Return the [X, Y] coordinate for the center point of the cell that contains the specified text.  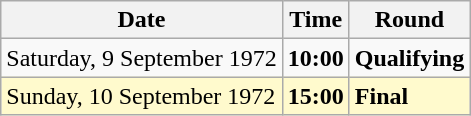
Sunday, 10 September 1972 [142, 96]
15:00 [316, 96]
Date [142, 20]
Saturday, 9 September 1972 [142, 58]
Time [316, 20]
10:00 [316, 58]
Round [409, 20]
Final [409, 96]
Qualifying [409, 58]
